Pinpoint the cell where the given text exists, returning its (X, Y) midpoint coordinate. 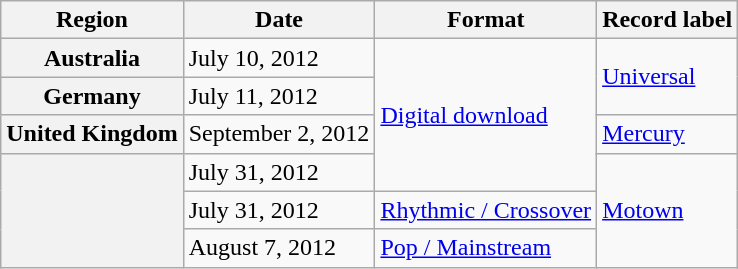
Region (92, 20)
Motown (668, 210)
Australia (92, 58)
Germany (92, 96)
September 2, 2012 (279, 134)
July 10, 2012 (279, 58)
Date (279, 20)
July 11, 2012 (279, 96)
Record label (668, 20)
United Kingdom (92, 134)
Digital download (486, 115)
Format (486, 20)
Rhythmic / Crossover (486, 210)
Pop / Mainstream (486, 248)
August 7, 2012 (279, 248)
Mercury (668, 134)
Universal (668, 77)
